Locate the cell with the specified text and output its [x, y] center coordinate. 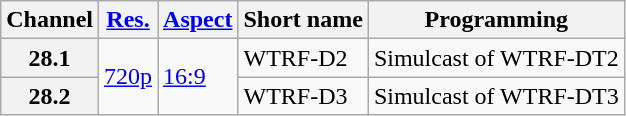
28.1 [50, 58]
Res. [128, 20]
Programming [496, 20]
Aspect [198, 20]
Short name [303, 20]
16:9 [198, 77]
Simulcast of WTRF-DT3 [496, 96]
Simulcast of WTRF-DT2 [496, 58]
28.2 [50, 96]
WTRF-D3 [303, 96]
720p [128, 77]
WTRF-D2 [303, 58]
Channel [50, 20]
